Extract the [X, Y] coordinate from the center of the cell holding the provided text.  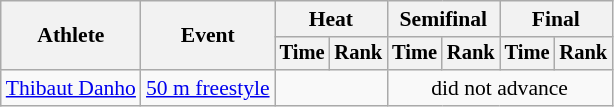
Event [208, 36]
Athlete [71, 36]
Heat [331, 19]
Thibaut Danho [71, 88]
did not advance [500, 88]
Semifinal [443, 19]
50 m freestyle [208, 88]
Final [556, 19]
